From the cell containing the given text, extract its center point as [x, y] coordinate. 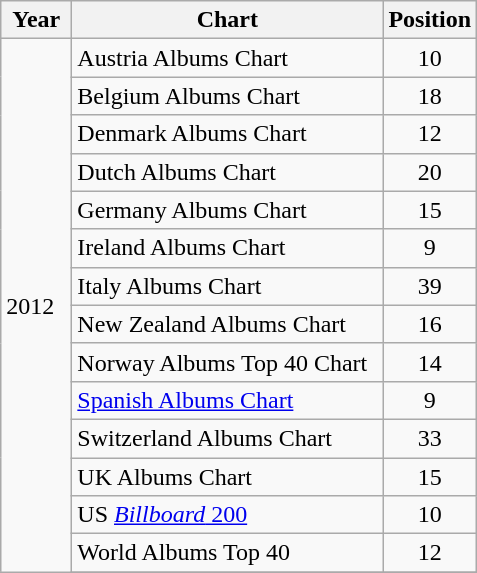
Austria Albums Chart [228, 58]
14 [430, 362]
Denmark Albums Chart [228, 134]
UK Albums Chart [228, 477]
World Albums Top 40 [228, 553]
16 [430, 324]
New Zealand Albums Chart [228, 324]
US Billboard 200 [228, 515]
39 [430, 286]
Position [430, 20]
Year [36, 20]
Ireland Albums Chart [228, 248]
Chart [228, 20]
Italy Albums Chart [228, 286]
Belgium Albums Chart [228, 96]
2012 [36, 306]
Norway Albums Top 40 Chart [228, 362]
Germany Albums Chart [228, 210]
Dutch Albums Chart [228, 172]
18 [430, 96]
Spanish Albums Chart [228, 400]
33 [430, 438]
20 [430, 172]
Switzerland Albums Chart [228, 438]
